Locate the cell with the specified text and output its [X, Y] center coordinate. 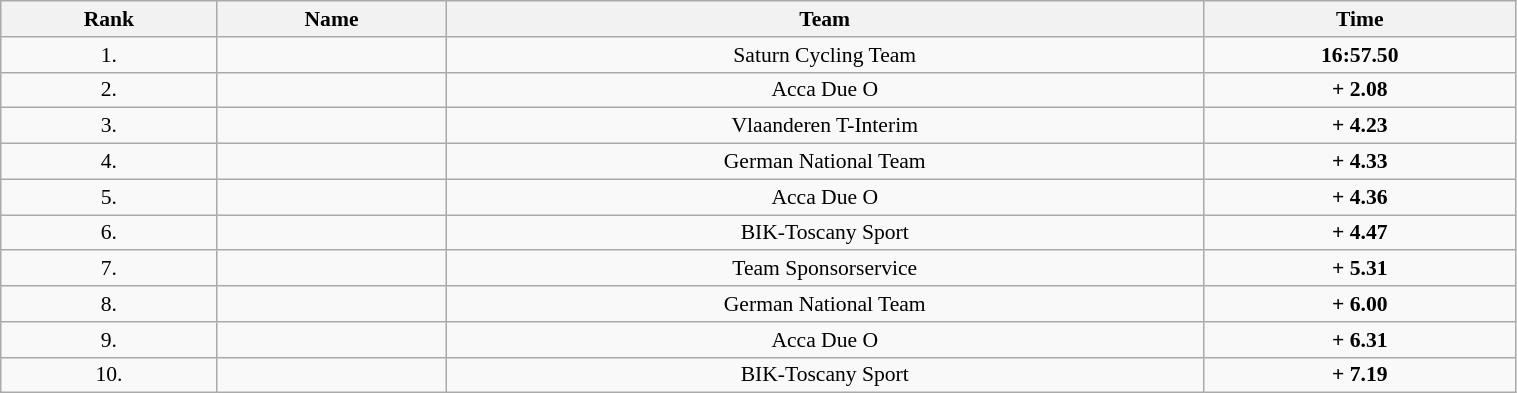
Saturn Cycling Team [825, 55]
+ 6.00 [1360, 304]
6. [109, 233]
+ 4.23 [1360, 126]
+ 4.36 [1360, 197]
+ 4.33 [1360, 162]
+ 4.47 [1360, 233]
Team Sponsorservice [825, 269]
Vlaanderen T-Interim [825, 126]
8. [109, 304]
2. [109, 90]
9. [109, 340]
+ 7.19 [1360, 375]
10. [109, 375]
Time [1360, 19]
Team [825, 19]
3. [109, 126]
5. [109, 197]
Rank [109, 19]
Name [332, 19]
16:57.50 [1360, 55]
1. [109, 55]
+ 6.31 [1360, 340]
7. [109, 269]
4. [109, 162]
+ 5.31 [1360, 269]
+ 2.08 [1360, 90]
